Determine the [x, y] coordinate at the center of the cell enclosing the given text.  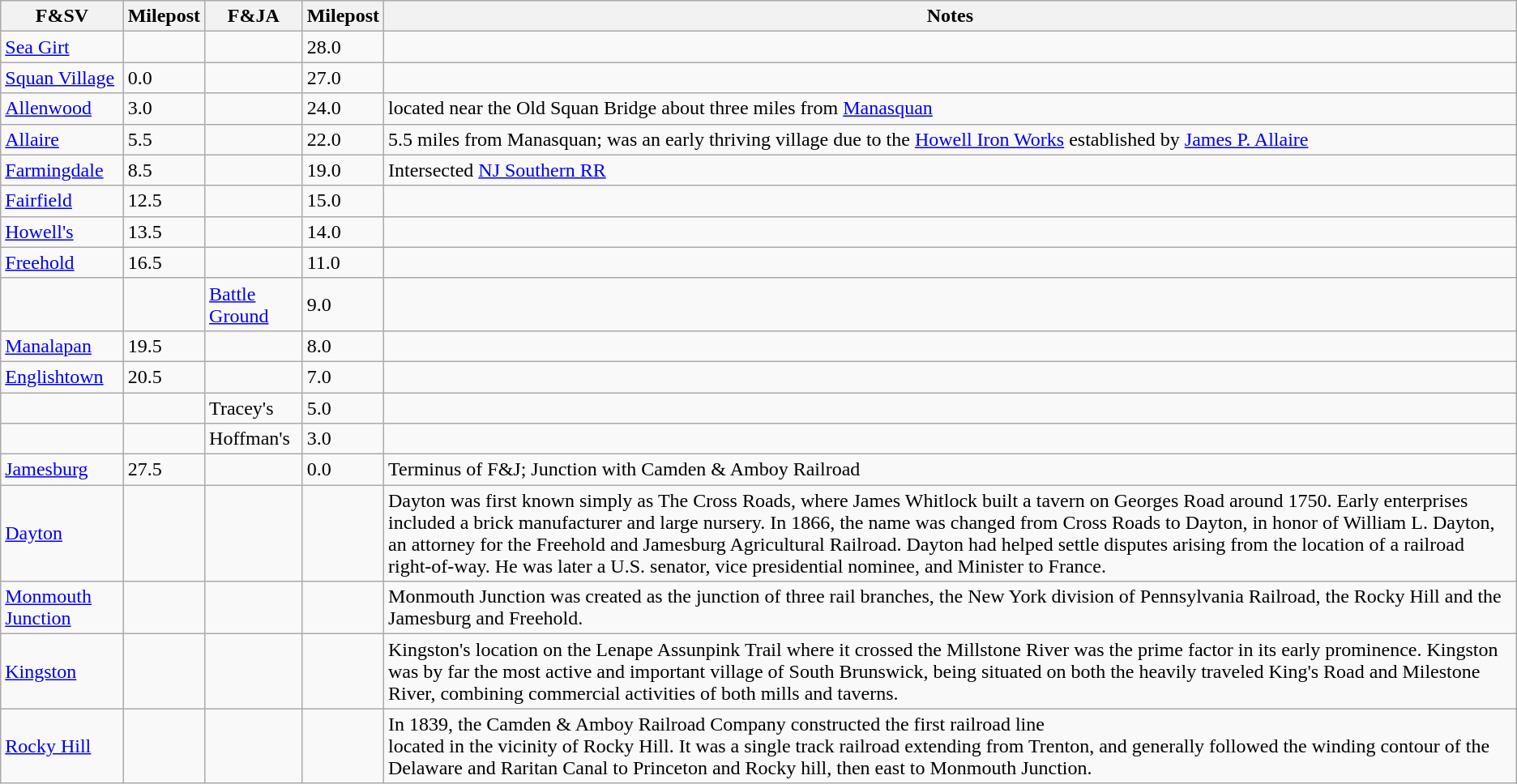
located near the Old Squan Bridge about three miles from Manasquan [951, 109]
5.5 [164, 139]
Allaire [62, 139]
Rocky Hill [62, 746]
Monmouth Junction [62, 607]
19.0 [343, 170]
Battle Ground [254, 305]
24.0 [343, 109]
9.0 [343, 305]
Howell's [62, 232]
14.0 [343, 232]
Freehold [62, 262]
Jamesburg [62, 470]
Manalapan [62, 346]
F&SV [62, 16]
Fairfield [62, 201]
Englishtown [62, 377]
15.0 [343, 201]
Squan Village [62, 78]
16.5 [164, 262]
5.5 miles from Manasquan; was an early thriving village due to the Howell Iron Works established by James P. Allaire [951, 139]
8.5 [164, 170]
8.0 [343, 346]
27.0 [343, 78]
Hoffman's [254, 439]
13.5 [164, 232]
11.0 [343, 262]
Terminus of F&J; Junction with Camden & Amboy Railroad [951, 470]
22.0 [343, 139]
27.5 [164, 470]
5.0 [343, 407]
Tracey's [254, 407]
Intersected NJ Southern RR [951, 170]
Kingston [62, 671]
28.0 [343, 47]
Sea Girt [62, 47]
12.5 [164, 201]
20.5 [164, 377]
Notes [951, 16]
Allenwood [62, 109]
Farmingdale [62, 170]
7.0 [343, 377]
Dayton [62, 533]
F&JA [254, 16]
19.5 [164, 346]
